Identify which cell holds the provided text, then report its (X, Y) central coordinate. 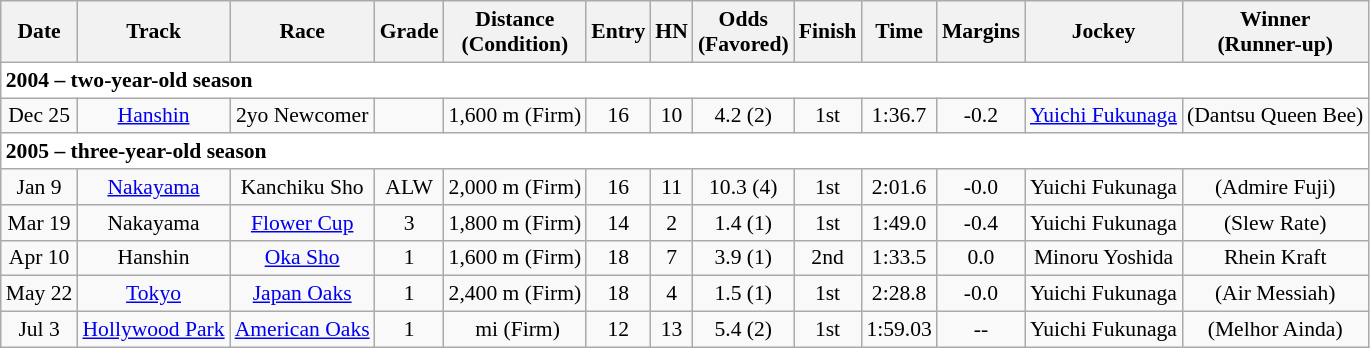
1:36.7 (898, 116)
1.4 (1) (744, 223)
Rhein Kraft (1275, 258)
10 (672, 116)
7 (672, 258)
Japan Oaks (302, 294)
Date (40, 32)
Margins (981, 32)
2,400 m (Firm) (516, 294)
Oka Sho (302, 258)
Jockey (1104, 32)
Hollywood Park (153, 330)
Distance(Condition) (516, 32)
Entry (618, 32)
5.4 (2) (744, 330)
2yo Newcomer (302, 116)
ALW (410, 187)
-0.2 (981, 116)
1,800 m (Firm) (516, 223)
Race (302, 32)
4.2 (2) (744, 116)
2 (672, 223)
Jan 9 (40, 187)
4 (672, 294)
3.9 (1) (744, 258)
Minoru Yoshida (1104, 258)
1:33.5 (898, 258)
1:59.03 (898, 330)
2:28.8 (898, 294)
Dec 25 (40, 116)
3 (410, 223)
Jul 3 (40, 330)
12 (618, 330)
0.0 (981, 258)
10.3 (4) (744, 187)
Winner(Runner-up) (1275, 32)
Tokyo (153, 294)
Odds(Favored) (744, 32)
American Oaks (302, 330)
(Melhor Ainda) (1275, 330)
13 (672, 330)
2005 – three-year-old season (685, 152)
Finish (828, 32)
May 22 (40, 294)
Apr 10 (40, 258)
Mar 19 (40, 223)
2,000 m (Firm) (516, 187)
Grade (410, 32)
(Dantsu Queen Bee) (1275, 116)
-0.4 (981, 223)
Kanchiku Sho (302, 187)
-- (981, 330)
Time (898, 32)
1:49.0 (898, 223)
11 (672, 187)
HN (672, 32)
2nd (828, 258)
2004 – two-year-old season (685, 80)
Track (153, 32)
mi (Firm) (516, 330)
14 (618, 223)
2:01.6 (898, 187)
(Slew Rate) (1275, 223)
(Admire Fuji) (1275, 187)
Flower Cup (302, 223)
(Air Messiah) (1275, 294)
1.5 (1) (744, 294)
